Extract the (x, y) coordinate from the center of the cell holding the provided text.  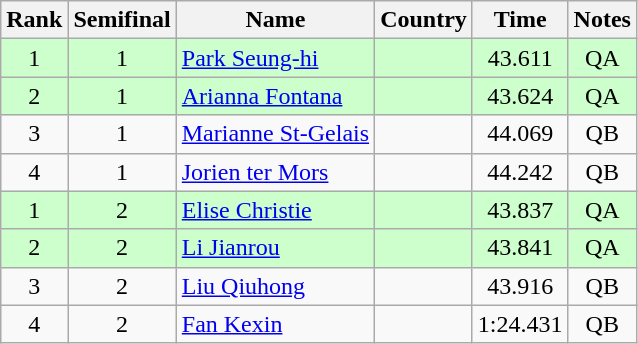
43.611 (520, 58)
Name (275, 20)
43.837 (520, 210)
Time (520, 20)
Semifinal (122, 20)
43.624 (520, 96)
Notes (602, 20)
Marianne St-Gelais (275, 134)
43.916 (520, 286)
Rank (34, 20)
44.069 (520, 134)
1:24.431 (520, 324)
Jorien ter Mors (275, 172)
Arianna Fontana (275, 96)
Park Seung-hi (275, 58)
Li Jianrou (275, 248)
43.841 (520, 248)
Country (424, 20)
Elise Christie (275, 210)
Liu Qiuhong (275, 286)
44.242 (520, 172)
Fan Kexin (275, 324)
